Search for the cell housing the specified text and yield its (x, y) center coordinate. 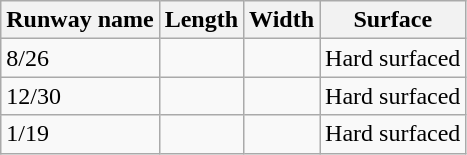
12/30 (80, 96)
Runway name (80, 20)
1/19 (80, 134)
Length (201, 20)
Surface (393, 20)
Width (282, 20)
8/26 (80, 58)
